Search for the cell housing the specified text and yield its [x, y] center coordinate. 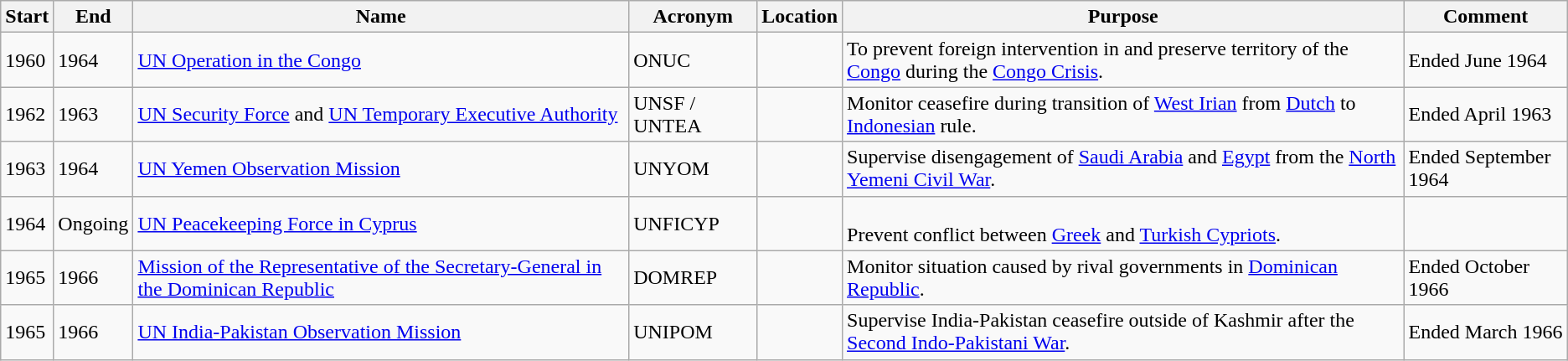
ONUC [694, 60]
Mission of the Representative of the Secretary-General in the Dominican Republic [381, 278]
UNFICYP [694, 223]
Acronym [694, 17]
End [94, 17]
Ended April 1963 [1486, 114]
UNIPOM [694, 332]
Ongoing [94, 223]
Purpose [1123, 17]
UN Operation in the Congo [381, 60]
1962 [27, 114]
Ended March 1966 [1486, 332]
UNYOM [694, 169]
Supervise India-Pakistan ceasefire outside of Kashmir after the Second Indo-Pakistani War. [1123, 332]
Ended September 1964 [1486, 169]
UN India-Pakistan Observation Mission [381, 332]
Comment [1486, 17]
UN Yemen Observation Mission [381, 169]
Start [27, 17]
1960 [27, 60]
Location [800, 17]
UNSF / UNTEA [694, 114]
Ended October 1966 [1486, 278]
Supervise disengagement of Saudi Arabia and Egypt from the North Yemeni Civil War. [1123, 169]
DOMREP [694, 278]
UN Peacekeeping Force in Cyprus [381, 223]
UN Security Force and UN Temporary Executive Authority [381, 114]
Prevent conflict between Greek and Turkish Cypriots. [1123, 223]
Ended June 1964 [1486, 60]
To prevent foreign intervention in and preserve territory of the Congo during the Congo Crisis. [1123, 60]
Monitor ceasefire during transition of West Irian from Dutch to Indonesian rule. [1123, 114]
Name [381, 17]
Monitor situation caused by rival governments in Dominican Republic. [1123, 278]
